Locate the cell with the specified text and output its [x, y] center coordinate. 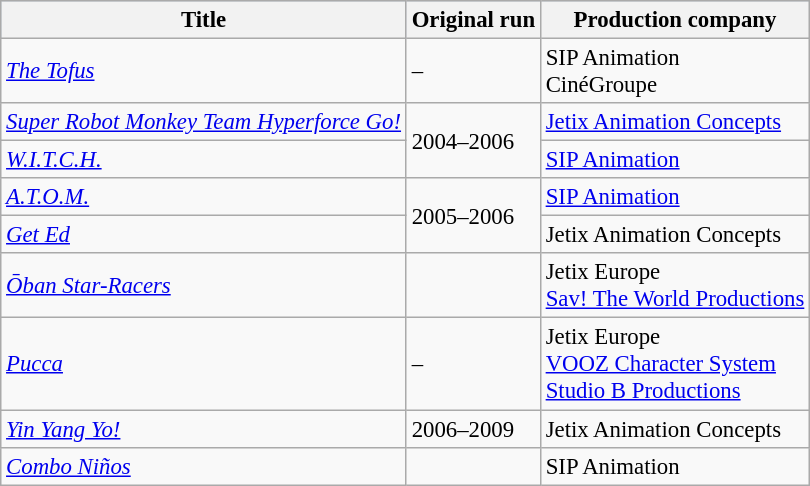
Combo Niños [204, 466]
Super Robot Monkey Team Hyperforce Go! [204, 122]
Original run [473, 20]
Ōban Star-Racers [204, 286]
The Tofus [204, 72]
2006–2009 [473, 429]
Jetix EuropeSav! The World Productions [674, 286]
2004–2006 [473, 140]
W.I.T.C.H. [204, 160]
A.T.O.M. [204, 197]
Pucca [204, 364]
Yin Yang Yo! [204, 429]
Get Ed [204, 235]
Title [204, 20]
Jetix EuropeVOOZ Character SystemStudio B Productions [674, 364]
2005–2006 [473, 216]
Production company [674, 20]
SIP AnimationCinéGroupe [674, 72]
